From the cell containing the given text, extract its center point as [x, y] coordinate. 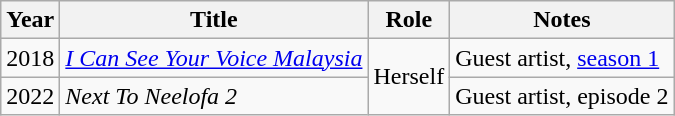
Guest artist, season 1 [562, 58]
Year [30, 20]
Guest artist, episode 2 [562, 96]
Title [214, 20]
Notes [562, 20]
I Can See Your Voice Malaysia [214, 58]
Role [409, 20]
Herself [409, 77]
2022 [30, 96]
Next To Neelofa 2 [214, 96]
2018 [30, 58]
